Return [x, y] of the center of cell containing provided text 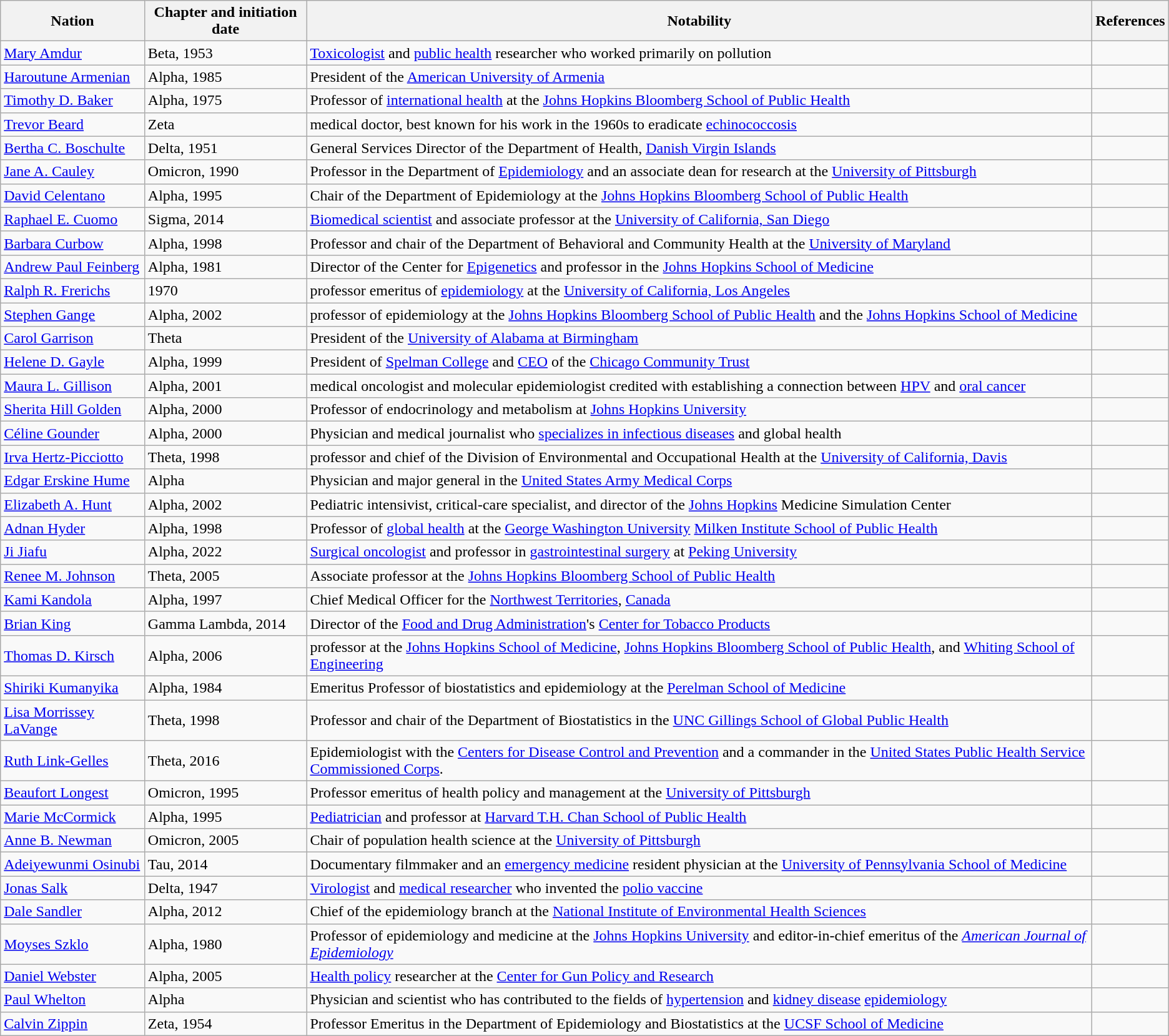
Anne B. Newman [72, 841]
Beta, 1953 [225, 53]
Ralph R. Frerichs [72, 290]
Mary Amdur [72, 53]
professor and chief of the Division of Environmental and Occupational Health at the University of California, Davis [699, 457]
Adnan Hyder [72, 528]
Ruth Link-Gelles [72, 761]
Omicron, 2005 [225, 841]
Surgical oncologist and professor in gastrointestinal surgery at Peking University [699, 552]
Alpha, 2006 [225, 656]
Gamma Lambda, 2014 [225, 623]
Edgar Erskine Hume [72, 481]
Beaufort Longest [72, 793]
Director of the Center for Epigenetics and professor in the Johns Hopkins School of Medicine [699, 267]
Lisa Morrissey LaVange [72, 719]
Andrew Paul Feinberg [72, 267]
Jane A. Cauley [72, 172]
Helene D. Gayle [72, 362]
Ji Jiafu [72, 552]
medical oncologist and molecular epidemiologist credited with establishing a connection between HPV and oral cancer [699, 386]
Chair of the Department of Epidemiology at the Johns Hopkins Bloomberg School of Public Health [699, 195]
Zeta, 1954 [225, 1024]
Alpha, 2005 [225, 976]
Irva Hertz-Picciotto [72, 457]
Omicron, 1995 [225, 793]
References [1130, 21]
Alpha, 1997 [225, 599]
President of the American University of Armenia [699, 77]
Elizabeth A. Hunt [72, 505]
Paul Whelton [72, 1000]
Marie McCormick [72, 817]
Alpha, 2012 [225, 912]
President of Spelman College and CEO of the Chicago Community Trust [699, 362]
Alpha, 1999 [225, 362]
Stephen Gange [72, 314]
Professor of international health at the Johns Hopkins Bloomberg School of Public Health [699, 101]
Shiriki Kumanyika [72, 688]
Sigma, 2014 [225, 219]
Epidemiologist with the Centers for Disease Control and Prevention and a commander in the United States Public Health Service Commissioned Corps. [699, 761]
Alpha, 1981 [225, 267]
Notability [699, 21]
Professor of endocrinology and metabolism at Johns Hopkins University [699, 410]
professor of epidemiology at the Johns Hopkins Bloomberg School of Public Health and the Johns Hopkins School of Medicine [699, 314]
Delta, 1947 [225, 888]
Carol Garrison [72, 338]
Maura L. Gillison [72, 386]
Health policy researcher at the Center for Gun Policy and Research [699, 976]
Nation [72, 21]
Toxicologist and public health researcher who worked primarily on pollution [699, 53]
Chapter and initiation date [225, 21]
Céline Gounder [72, 433]
Professor of epidemiology and medicine at the Johns Hopkins University and editor-in-chief emeritus of the American Journal of Epidemiology [699, 944]
Professor of global health at the George Washington University Milken Institute School of Public Health [699, 528]
Adeiyewunmi Osinubi [72, 864]
Professor Emeritus in the Department of Epidemiology and Biostatistics at the UCSF School of Medicine [699, 1024]
Virologist and medical researcher who invented the polio vaccine [699, 888]
Alpha, 1980 [225, 944]
professor at the Johns Hopkins School of Medicine, Johns Hopkins Bloomberg School of Public Health, and Whiting School of Engineering [699, 656]
Jonas Salk [72, 888]
Omicron, 1990 [225, 172]
Timothy D. Baker [72, 101]
Professor and chair of the Department of Biostatistics in the UNC Gillings School of Global Public Health [699, 719]
Trevor Beard [72, 124]
Alpha, 1985 [225, 77]
professor emeritus of epidemiology at the University of California, Los Angeles [699, 290]
Associate professor at the Johns Hopkins Bloomberg School of Public Health [699, 576]
Delta, 1951 [225, 148]
Biomedical scientist and associate professor at the University of California, San Diego [699, 219]
Theta, 2005 [225, 576]
Barbara Curbow [72, 243]
Alpha, 1975 [225, 101]
Pediatric intensivist, critical-care specialist, and director of the Johns Hopkins Medicine Simulation Center [699, 505]
Sherita Hill Golden [72, 410]
Theta [225, 338]
Chair of population health science at the University of Pittsburgh [699, 841]
Theta, 2016 [225, 761]
Daniel Webster [72, 976]
medical doctor, best known for his work in the 1960s to eradicate echinococcosis [699, 124]
General Services Director of the Department of Health, Danish Virgin Islands [699, 148]
Emeritus Professor of biostatistics and epidemiology at the Perelman School of Medicine [699, 688]
Moyses Szklo [72, 944]
Alpha, 2022 [225, 552]
Physician and scientist who has contributed to the fields of hypertension and kidney disease epidemiology [699, 1000]
Alpha, 1984 [225, 688]
Kami Kandola [72, 599]
Documentary filmmaker and an emergency medicine resident physician at the University of Pennsylvania School of Medicine [699, 864]
Physician and medical journalist who specializes in infectious diseases and global health [699, 433]
David Celentano [72, 195]
Brian King [72, 623]
Dale Sandler [72, 912]
Thomas D. Kirsch [72, 656]
President of the University of Alabama at Birmingham [699, 338]
Calvin Zippin [72, 1024]
1970 [225, 290]
Raphael E. Cuomo [72, 219]
Haroutune Armenian [72, 77]
Chief Medical Officer for the Northwest Territories, Canada [699, 599]
Alpha, 2001 [225, 386]
Physician and major general in the United States Army Medical Corps [699, 481]
Professor emeritus of health policy and management at the University of Pittsburgh [699, 793]
Renee M. Johnson [72, 576]
Bertha C. Boschulte [72, 148]
Tau, 2014 [225, 864]
Chief of the epidemiology branch at the National Institute of Environmental Health Sciences [699, 912]
Zeta [225, 124]
Professor and chair of the Department of Behavioral and Community Health at the University of Maryland [699, 243]
Professor in the Department of Epidemiology and an associate dean for research at the University of Pittsburgh [699, 172]
Director of the Food and Drug Administration's Center for Tobacco Products [699, 623]
Pediatrician and professor at Harvard T.H. Chan School of Public Health [699, 817]
